Extract the [X, Y] coordinate from the center of the cell holding the provided text.  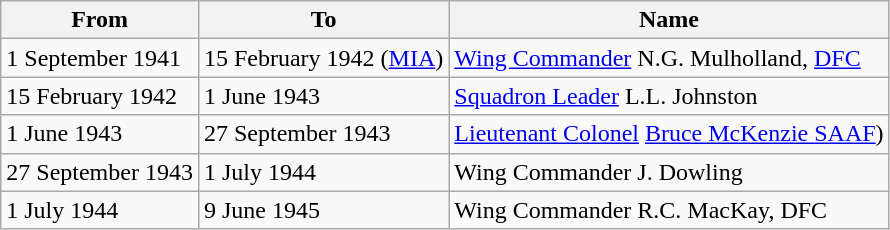
Name [669, 20]
15 February 1942 [100, 96]
From [100, 20]
15 February 1942 (MIA) [323, 58]
Lieutenant Colonel Bruce McKenzie SAAF) [669, 134]
Wing Commander N.G. Mulholland, DFC [669, 58]
To [323, 20]
Wing Commander R.C. MacKay, DFC [669, 210]
Wing Commander J. Dowling [669, 172]
9 June 1945 [323, 210]
Squadron Leader L.L. Johnston [669, 96]
1 September 1941 [100, 58]
